Locate the cell with the specified text and output its [x, y] center coordinate. 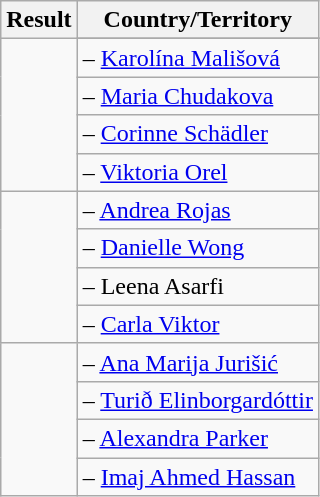
Result [39, 20]
Country/Territory [198, 20]
– Turið Elinborgardóttir [198, 400]
– Leena Asarfi [198, 286]
– Danielle Wong [198, 248]
– Corinne Schädler [198, 134]
– Carla Viktor [198, 324]
– Maria Chudakova [198, 96]
– Imaj Ahmed Hassan [198, 477]
– Viktoria Orel [198, 172]
– Alexandra Parker [198, 438]
– Ana Marija Jurišić [198, 362]
– Andrea Rojas [198, 210]
– Karolína Mališová [198, 58]
